Find where the given text appears and provide that cell's center as [x, y] coordinate. 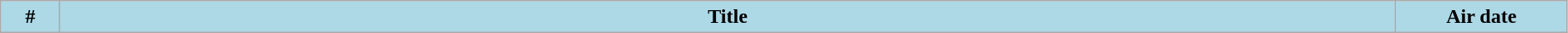
Air date [1481, 17]
# [30, 17]
Title [728, 17]
